Determine the [X, Y] coordinate at the center of the cell enclosing the given text.  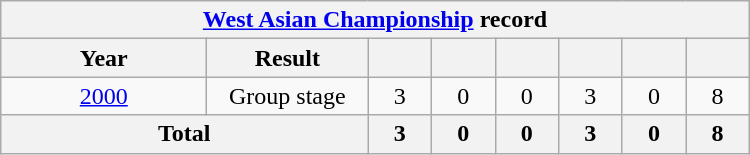
2000 [104, 96]
Result [288, 58]
Year [104, 58]
West Asian Championship record [375, 20]
Group stage [288, 96]
Total [184, 134]
